Search for the cell housing the specified text and yield its [X, Y] center coordinate. 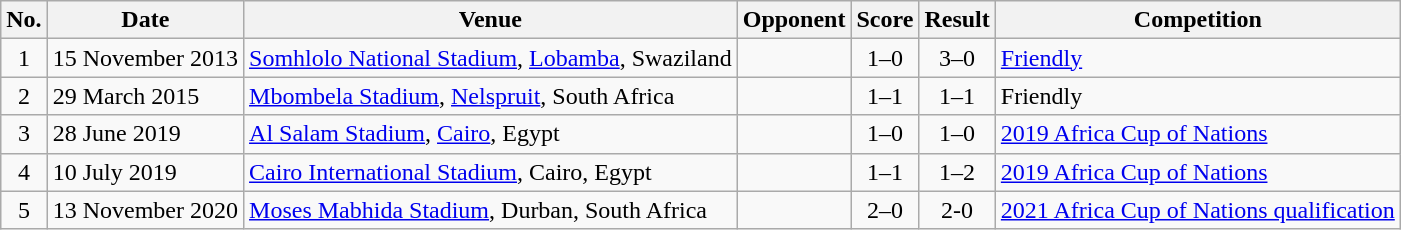
29 March 2015 [145, 96]
2–0 [885, 210]
2-0 [957, 210]
Date [145, 20]
Venue [491, 20]
Moses Mabhida Stadium, Durban, South Africa [491, 210]
1–2 [957, 172]
2021 Africa Cup of Nations qualification [1198, 210]
No. [24, 20]
2 [24, 96]
Somhlolo National Stadium, Lobamba, Swaziland [491, 58]
5 [24, 210]
Cairo International Stadium, Cairo, Egypt [491, 172]
3 [24, 134]
Score [885, 20]
1 [24, 58]
Result [957, 20]
Competition [1198, 20]
13 November 2020 [145, 210]
Mbombela Stadium, Nelspruit, South Africa [491, 96]
Al Salam Stadium, Cairo, Egypt [491, 134]
10 July 2019 [145, 172]
4 [24, 172]
15 November 2013 [145, 58]
28 June 2019 [145, 134]
3–0 [957, 58]
Opponent [794, 20]
